Return (x, y) of the center of cell containing provided text 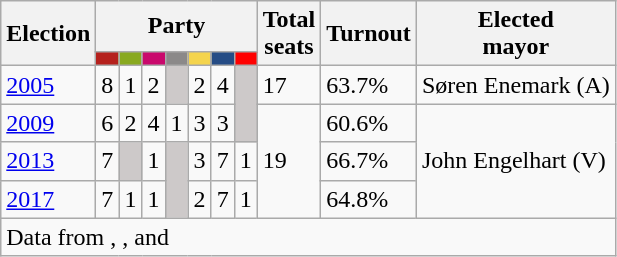
2009 (48, 123)
19 (289, 161)
66.7% (369, 161)
Totalseats (289, 34)
Election (48, 34)
64.8% (369, 199)
Electedmayor (516, 34)
Party (176, 26)
2005 (48, 85)
Søren Enemark (A) (516, 85)
2017 (48, 199)
8 (108, 85)
2013 (48, 161)
17 (289, 85)
Turnout (369, 34)
60.6% (369, 123)
6 (108, 123)
63.7% (369, 85)
Data from , , and (308, 237)
John Engelhart (V) (516, 161)
